Capture the cell that displays the provided text and extract its (X, Y) central coordinate. 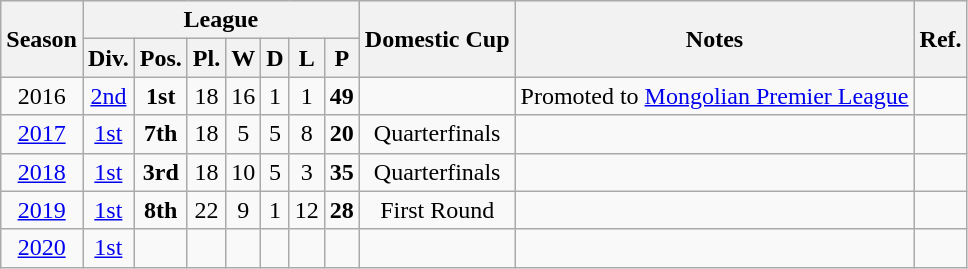
Ref. (940, 39)
Pos. (160, 58)
7th (160, 134)
Notes (714, 39)
2017 (42, 134)
35 (342, 172)
2016 (42, 96)
D (275, 58)
22 (206, 210)
L (306, 58)
Pl. (206, 58)
Season (42, 39)
8th (160, 210)
8 (306, 134)
10 (244, 172)
2nd (108, 96)
9 (244, 210)
Div. (108, 58)
16 (244, 96)
W (244, 58)
League (220, 20)
3 (306, 172)
28 (342, 210)
2020 (42, 248)
20 (342, 134)
First Round (437, 210)
49 (342, 96)
Domestic Cup (437, 39)
3rd (160, 172)
P (342, 58)
2018 (42, 172)
12 (306, 210)
2019 (42, 210)
Promoted to Mongolian Premier League (714, 96)
